Detect which cell encompasses the target text, then output its [X, Y] center coordinate. 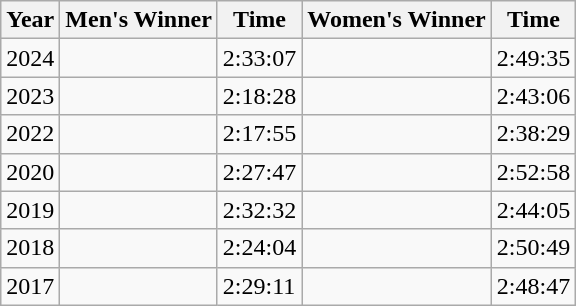
2:33:07 [259, 58]
2:27:47 [259, 172]
2:24:04 [259, 248]
2017 [30, 286]
2:29:11 [259, 286]
2022 [30, 134]
2:43:06 [533, 96]
2020 [30, 172]
2:38:29 [533, 134]
2023 [30, 96]
2:18:28 [259, 96]
2:32:32 [259, 210]
Men's Winner [139, 20]
Women's Winner [397, 20]
2:50:49 [533, 248]
2019 [30, 210]
2018 [30, 248]
2:52:58 [533, 172]
2:44:05 [533, 210]
2024 [30, 58]
Year [30, 20]
2:49:35 [533, 58]
2:17:55 [259, 134]
2:48:47 [533, 286]
